Detect which cell encompasses the target text, then output its [x, y] center coordinate. 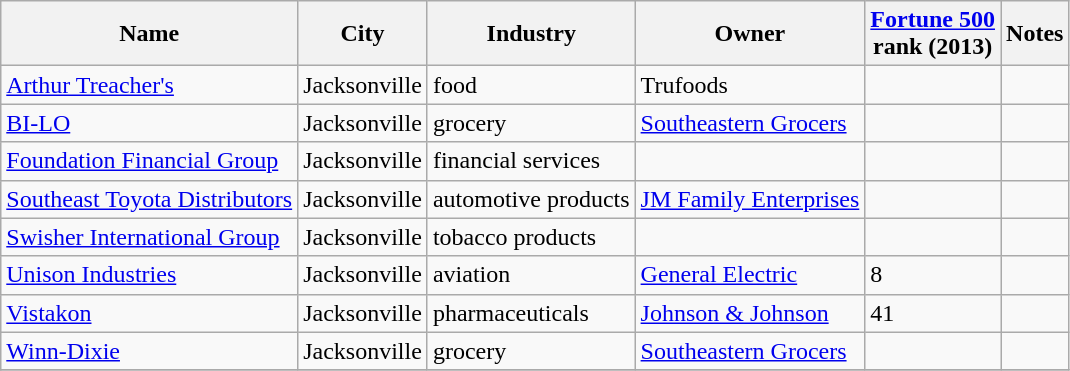
financial services [531, 161]
Fortune 500rank (2013) [933, 34]
food [531, 85]
Swisher International Group [150, 237]
City [363, 34]
Foundation Financial Group [150, 161]
Industry [531, 34]
pharmaceuticals [531, 313]
Winn-Dixie [150, 351]
Southeast Toyota Distributors [150, 199]
automotive products [531, 199]
8 [933, 275]
aviation [531, 275]
General Electric [750, 275]
JM Family Enterprises [750, 199]
BI-LO [150, 123]
Name [150, 34]
tobacco products [531, 237]
Arthur Treacher's [150, 85]
Trufoods [750, 85]
Unison Industries [150, 275]
Notes [1035, 34]
41 [933, 313]
Johnson & Johnson [750, 313]
Owner [750, 34]
Vistakon [150, 313]
